Detect which cell encompasses the target text, then output its [x, y] center coordinate. 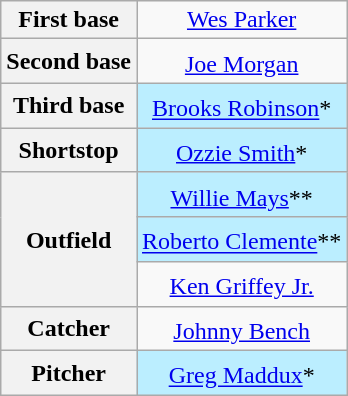
Ozzie Smith* [241, 150]
Wes Parker [241, 20]
First base [69, 20]
Second base [69, 62]
Greg Maddux* [241, 374]
Roberto Clemente** [241, 240]
Shortstop [69, 150]
Joe Morgan [241, 62]
Outfield [69, 239]
Willie Mays** [241, 194]
Pitcher [69, 374]
Catcher [69, 328]
Brooks Robinson* [241, 106]
Johnny Bench [241, 328]
Ken Griffey Jr. [241, 284]
Third base [69, 106]
